Find where the given text appears and provide that cell's center as (X, Y) coordinate. 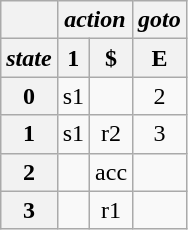
goto (160, 20)
r2 (112, 134)
state (29, 58)
action (94, 20)
E (160, 58)
acc (112, 172)
$ (112, 58)
0 (29, 96)
r1 (112, 210)
